Identify which cell holds the provided text, then report its (X, Y) central coordinate. 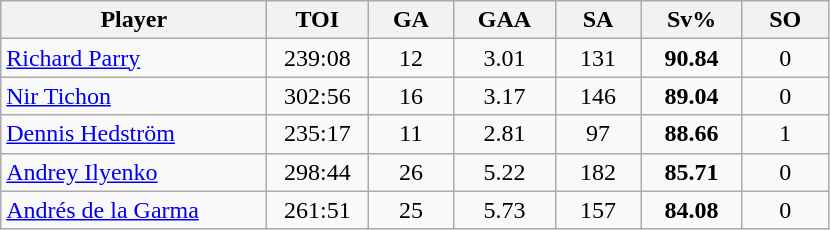
1 (785, 134)
88.66 (692, 134)
GA (411, 20)
Dennis Hedström (134, 134)
2.81 (504, 134)
146 (598, 96)
Nir Tichon (134, 96)
GAA (504, 20)
5.73 (504, 210)
5.22 (504, 172)
261:51 (318, 210)
TOI (318, 20)
85.71 (692, 172)
25 (411, 210)
3.17 (504, 96)
239:08 (318, 58)
235:17 (318, 134)
182 (598, 172)
11 (411, 134)
Player (134, 20)
3.01 (504, 58)
97 (598, 134)
SO (785, 20)
89.04 (692, 96)
157 (598, 210)
26 (411, 172)
Richard Parry (134, 58)
131 (598, 58)
Sv% (692, 20)
Andrey Ilyenko (134, 172)
84.08 (692, 210)
Andrés de la Garma (134, 210)
302:56 (318, 96)
SA (598, 20)
16 (411, 96)
298:44 (318, 172)
12 (411, 58)
90.84 (692, 58)
